Output the [X, Y] coordinate of the center of the cell containing the given text.  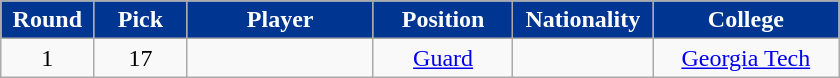
Pick [140, 20]
Guard [443, 58]
17 [140, 58]
Nationality [583, 20]
1 [48, 58]
Georgia Tech [746, 58]
Player [280, 20]
Position [443, 20]
College [746, 20]
Round [48, 20]
